Find where the given text appears and provide that cell's center as [x, y] coordinate. 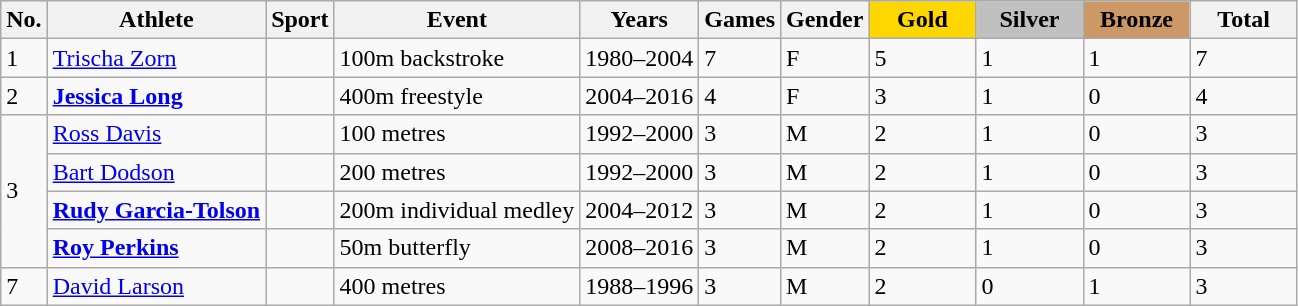
Total [1244, 20]
2004–2012 [640, 210]
400m freestyle [457, 96]
Jessica Long [156, 96]
Gender [825, 20]
400 metres [457, 286]
1980–2004 [640, 58]
Sport [300, 20]
Event [457, 20]
5 [922, 58]
50m butterfly [457, 248]
Roy Perkins [156, 248]
2004–2016 [640, 96]
Ross Davis [156, 134]
Athlete [156, 20]
Trischa Zorn [156, 58]
No. [24, 20]
200m individual medley [457, 210]
Silver [1030, 20]
Games [740, 20]
100m backstroke [457, 58]
Rudy Garcia-Tolson [156, 210]
David Larson [156, 286]
1988–1996 [640, 286]
Years [640, 20]
200 metres [457, 172]
Gold [922, 20]
2008–2016 [640, 248]
Bronze [1136, 20]
Bart Dodson [156, 172]
100 metres [457, 134]
